Scan for the cell matching the given text and deliver its (X, Y) coordinate at center. 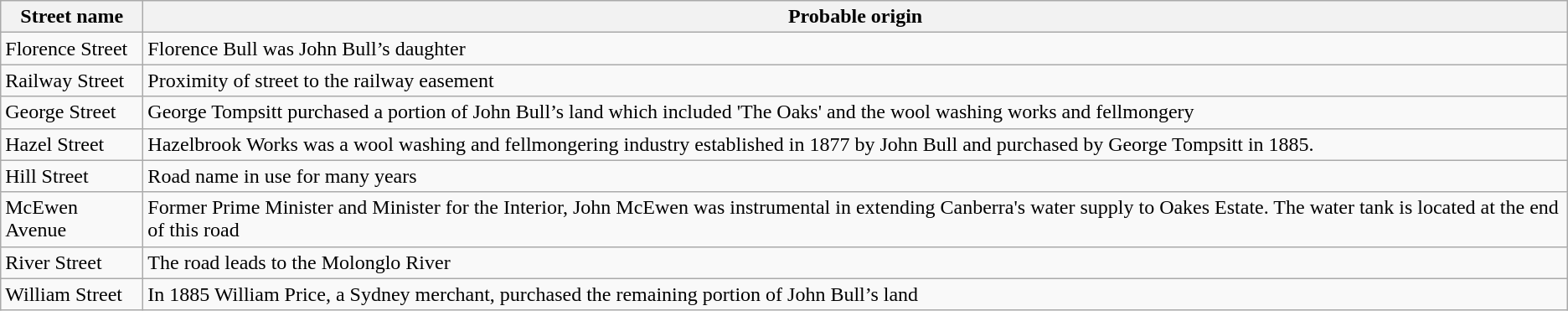
McEwen Avenue (72, 220)
Railway Street (72, 80)
The road leads to the Molonglo River (855, 262)
Florence Bull was John Bull’s daughter (855, 49)
Hazel Street (72, 144)
Probable origin (855, 17)
Hill Street (72, 176)
Proximity of street to the railway easement (855, 80)
River Street (72, 262)
Florence Street (72, 49)
George Tompsitt purchased a portion of John Bull’s land which included 'The Oaks' and the wool washing works and fellmongery (855, 112)
William Street (72, 294)
George Street (72, 112)
Street name (72, 17)
Hazelbrook Works was a wool washing and fellmongering industry established in 1877 by John Bull and purchased by George Tompsitt in 1885. (855, 144)
Road name in use for many years (855, 176)
In 1885 William Price, a Sydney merchant, purchased the remaining portion of John Bull’s land (855, 294)
